Pinpoint the cell where the given text exists, returning its [x, y] midpoint coordinate. 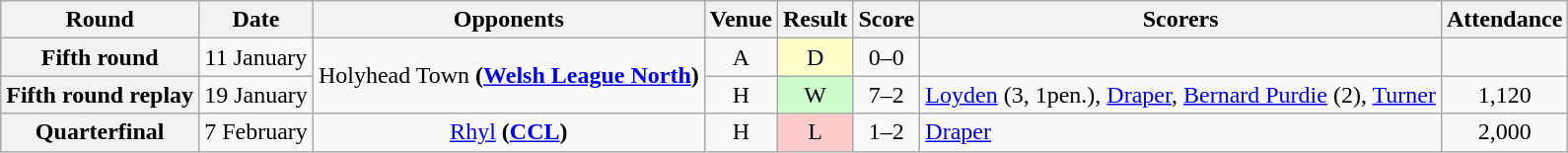
7–2 [887, 95]
0–0 [887, 57]
2,000 [1504, 132]
Round [101, 20]
7 February [256, 132]
1,120 [1504, 95]
Opponents [509, 20]
1–2 [887, 132]
Fifth round [101, 57]
W [815, 95]
Fifth round replay [101, 95]
Date [256, 20]
L [815, 132]
D [815, 57]
Holyhead Town (Welsh League North) [509, 76]
Loyden (3, 1pen.), Draper, Bernard Purdie (2), Turner [1181, 95]
Draper [1181, 132]
Score [887, 20]
Quarterfinal [101, 132]
Rhyl (CCL) [509, 132]
A [741, 57]
Venue [741, 20]
Attendance [1504, 20]
11 January [256, 57]
Result [815, 20]
Scorers [1181, 20]
19 January [256, 95]
